Detect which cell encompasses the target text, then output its (X, Y) center coordinate. 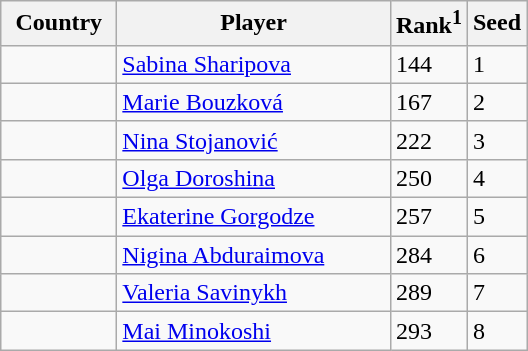
6 (496, 255)
1 (496, 64)
Valeria Savinykh (254, 293)
8 (496, 331)
5 (496, 217)
Country (59, 24)
Nina Stojanović (254, 140)
Olga Doroshina (254, 178)
144 (428, 64)
Sabina Sharipova (254, 64)
222 (428, 140)
7 (496, 293)
284 (428, 255)
Rank1 (428, 24)
Mai Minokoshi (254, 331)
293 (428, 331)
167 (428, 102)
Seed (496, 24)
Player (254, 24)
Marie Bouzková (254, 102)
4 (496, 178)
Ekaterine Gorgodze (254, 217)
3 (496, 140)
257 (428, 217)
250 (428, 178)
2 (496, 102)
Nigina Abduraimova (254, 255)
289 (428, 293)
